Capture the cell that displays the provided text and extract its [x, y] central coordinate. 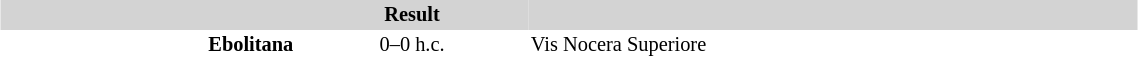
Vis Nocera Superiore [823, 45]
Ebolitana [148, 45]
0–0 h.c. [412, 45]
Result [412, 15]
